Pinpoint the cell where the given text exists, returning its [X, Y] midpoint coordinate. 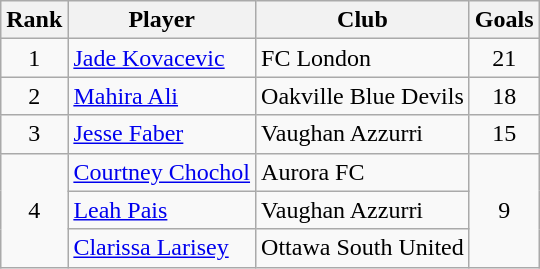
Clarissa Larisey [162, 248]
Rank [34, 20]
Courtney Chochol [162, 172]
Jade Kovacevic [162, 58]
3 [34, 134]
Jesse Faber [162, 134]
Ottawa South United [363, 248]
Mahira Ali [162, 96]
21 [504, 58]
18 [504, 96]
4 [34, 210]
9 [504, 210]
Leah Pais [162, 210]
1 [34, 58]
Aurora FC [363, 172]
Club [363, 20]
Oakville Blue Devils [363, 96]
15 [504, 134]
Goals [504, 20]
2 [34, 96]
Player [162, 20]
FC London [363, 58]
